From the cell containing the given text, extract its center point as (X, Y) coordinate. 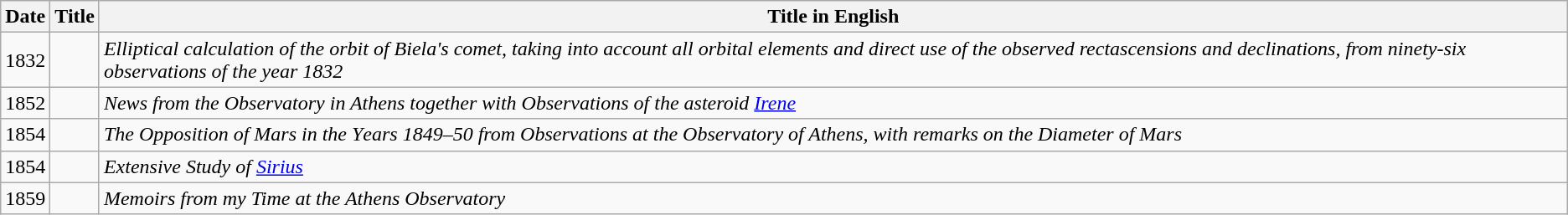
1852 (25, 103)
1859 (25, 198)
Title in English (833, 17)
Title (75, 17)
News from the Observatory in Athens together with Observations of the asteroid Irene (833, 103)
Extensive Study of Sirius (833, 166)
The Οpposition of Mars in the Υears 1849–50 from Οbservations at the Οbservatory of Athens, with remarks on the Diameter of Mars (833, 135)
1832 (25, 60)
Date (25, 17)
Memoirs from my Time at the Athens Observatory (833, 198)
